From the cell containing the given text, extract its center point as (x, y) coordinate. 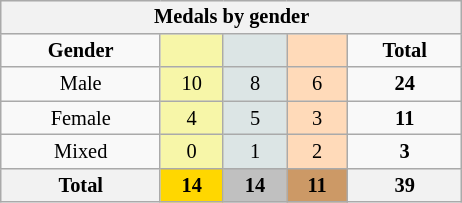
0 (192, 152)
Female (80, 118)
5 (254, 118)
39 (405, 185)
6 (318, 84)
Mixed (80, 152)
1 (254, 152)
10 (192, 84)
Gender (80, 51)
24 (405, 84)
4 (192, 118)
8 (254, 84)
2 (318, 152)
Male (80, 84)
Medals by gender (231, 17)
